Return (X, Y) of the center of cell containing provided text 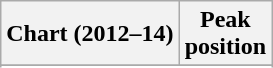
Chart (2012–14) (90, 34)
Peakposition (225, 34)
